Find where the given text appears and provide that cell's center as (x, y) coordinate. 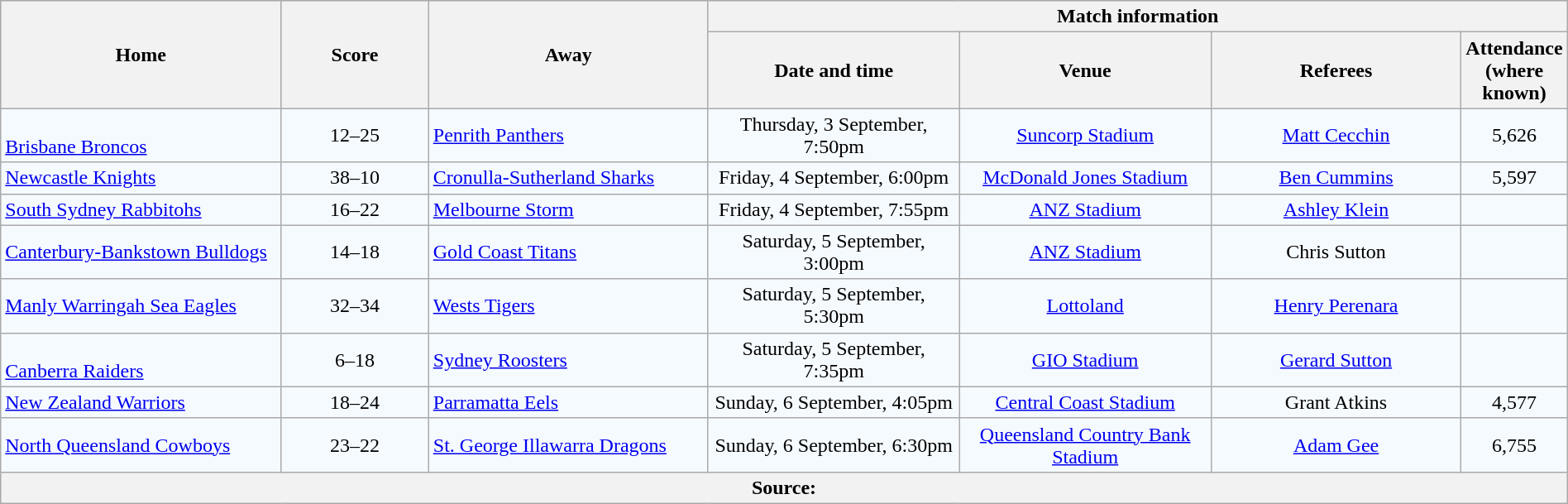
Saturday, 5 September, 5:30pm (834, 306)
Adam Gee (1336, 445)
Score (355, 55)
12–25 (355, 136)
GIO Stadium (1085, 359)
5,626 (1514, 136)
Sunday, 6 September, 4:05pm (834, 402)
St. George Illawarra Dragons (568, 445)
Referees (1336, 70)
23–22 (355, 445)
14–18 (355, 252)
6–18 (355, 359)
Ashley Klein (1336, 209)
New Zealand Warriors (141, 402)
38–10 (355, 178)
Away (568, 55)
Friday, 4 September, 7:55pm (834, 209)
Venue (1085, 70)
Match information (1138, 17)
Penrith Panthers (568, 136)
Newcastle Knights (141, 178)
18–24 (355, 402)
North Queensland Cowboys (141, 445)
32–34 (355, 306)
Suncorp Stadium (1085, 136)
Canberra Raiders (141, 359)
Grant Atkins (1336, 402)
Parramatta Eels (568, 402)
4,577 (1514, 402)
6,755 (1514, 445)
Source: (784, 487)
Queensland Country Bank Stadium (1085, 445)
Central Coast Stadium (1085, 402)
McDonald Jones Stadium (1085, 178)
Thursday, 3 September, 7:50pm (834, 136)
Manly Warringah Sea Eagles (141, 306)
Matt Cecchin (1336, 136)
5,597 (1514, 178)
South Sydney Rabbitohs (141, 209)
Cronulla-Sutherland Sharks (568, 178)
Lottoland (1085, 306)
Wests Tigers (568, 306)
Attendance(where known) (1514, 70)
Melbourne Storm (568, 209)
Gold Coast Titans (568, 252)
Ben Cummins (1336, 178)
Canterbury-Bankstown Bulldogs (141, 252)
Sydney Roosters (568, 359)
Friday, 4 September, 6:00pm (834, 178)
Henry Perenara (1336, 306)
Date and time (834, 70)
Saturday, 5 September, 7:35pm (834, 359)
16–22 (355, 209)
Gerard Sutton (1336, 359)
Chris Sutton (1336, 252)
Sunday, 6 September, 6:30pm (834, 445)
Home (141, 55)
Saturday, 5 September, 3:00pm (834, 252)
Brisbane Broncos (141, 136)
